Output the (X, Y) coordinate of the center of the cell containing the given text.  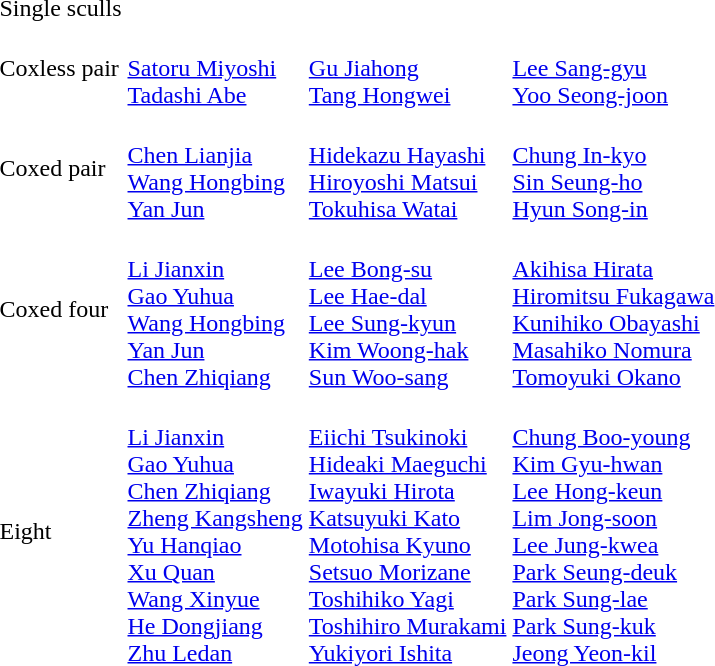
Li JianxinGao YuhuaWang HongbingYan JunChen Zhiqiang (215, 310)
Satoru MiyoshiTadashi Abe (215, 68)
Chen LianjiaWang HongbingYan Jun (215, 168)
Hidekazu HayashiHiroyoshi MatsuiTokuhisa Watai (408, 168)
Lee Bong-suLee Hae-dalLee Sung-kyunKim Woong-hakSun Woo-sang (408, 310)
Gu JiahongTang Hongwei (408, 68)
